Detect which cell encompasses the target text, then output its (x, y) center coordinate. 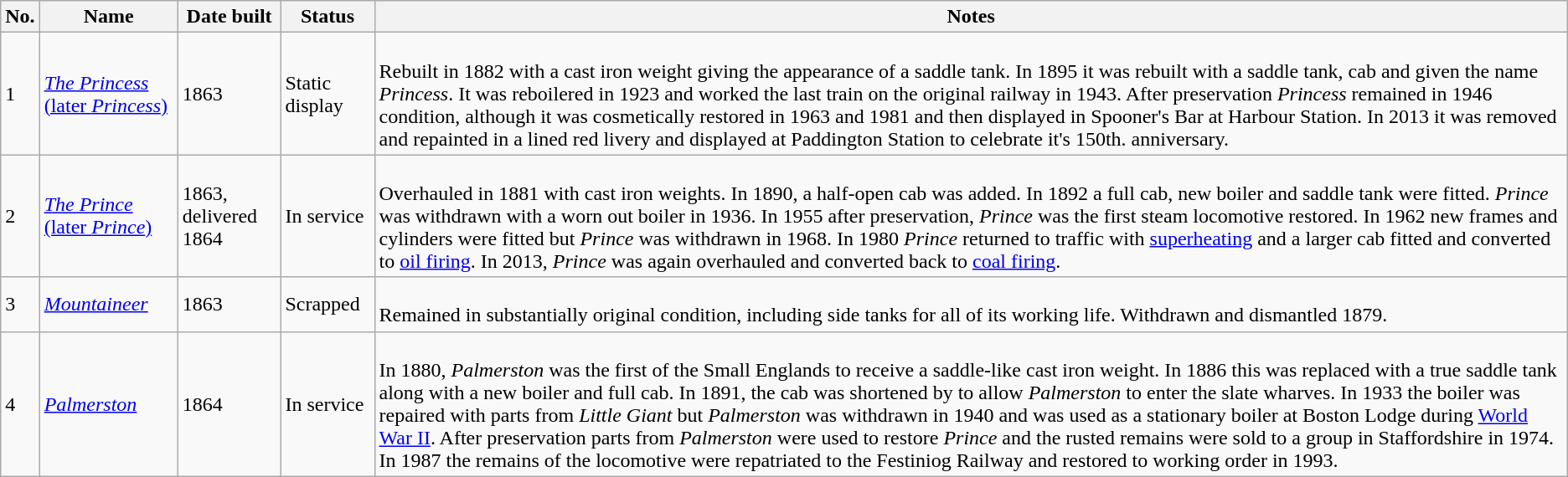
1863, delivered 1864 (230, 216)
Mountaineer (109, 305)
1 (20, 94)
Status (328, 17)
No. (20, 17)
The Prince (later Prince) (109, 216)
Date built (230, 17)
Static display (328, 94)
4 (20, 403)
3 (20, 305)
1864 (230, 403)
The Princess (later Princess) (109, 94)
Notes (971, 17)
Name (109, 17)
Palmerston (109, 403)
Remained in substantially original condition, including side tanks for all of its working life. Withdrawn and dismantled 1879. (971, 305)
2 (20, 216)
Scrapped (328, 305)
